Pinpoint the cell where the given text exists, returning its [x, y] midpoint coordinate. 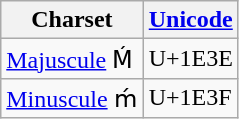
U+1E3E [190, 59]
Majuscule Ḿ [72, 59]
U+1E3F [190, 98]
Charset [72, 20]
Unicode [190, 20]
Minuscule ḿ [72, 98]
